Provide the (X, Y) coordinate of the cell's center where the given text is located.  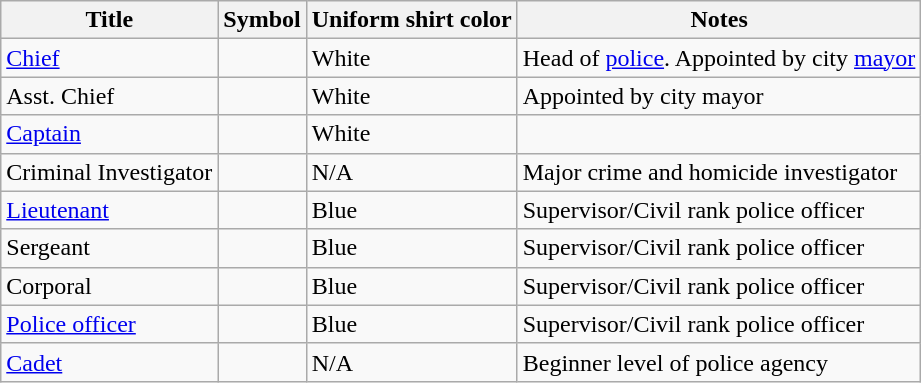
Uniform shirt color (412, 20)
Cadet (110, 362)
Head of police. Appointed by city mayor (719, 58)
Beginner level of police agency (719, 362)
Appointed by city mayor (719, 96)
Symbol (262, 20)
Captain (110, 134)
Corporal (110, 286)
Title (110, 20)
Sergeant (110, 248)
Police officer (110, 324)
Major crime and homicide investigator (719, 172)
Chief (110, 58)
Lieutenant (110, 210)
Criminal Investigator (110, 172)
Notes (719, 20)
Asst. Chief (110, 96)
